Search for the cell housing the specified text and yield its (X, Y) center coordinate. 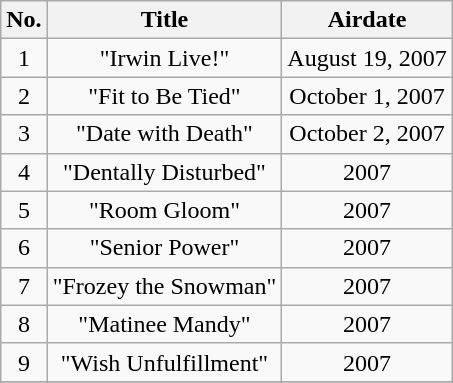
October 2, 2007 (367, 134)
5 (24, 210)
August 19, 2007 (367, 58)
"Frozey the Snowman" (164, 286)
7 (24, 286)
1 (24, 58)
"Date with Death" (164, 134)
"Matinee Mandy" (164, 324)
No. (24, 20)
2 (24, 96)
"Dentally Disturbed" (164, 172)
"Fit to Be Tied" (164, 96)
Title (164, 20)
"Irwin Live!" (164, 58)
October 1, 2007 (367, 96)
8 (24, 324)
"Room Gloom" (164, 210)
4 (24, 172)
"Wish Unfulfillment" (164, 362)
"Senior Power" (164, 248)
Airdate (367, 20)
6 (24, 248)
3 (24, 134)
9 (24, 362)
